Scan for the cell matching the given text and deliver its (X, Y) coordinate at center. 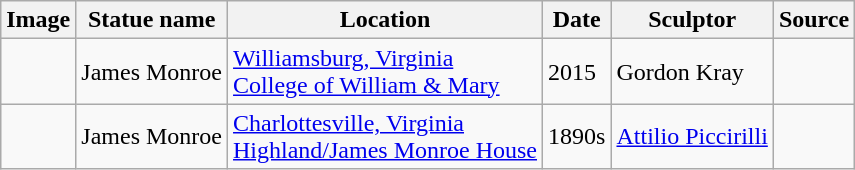
1890s (577, 136)
Source (814, 20)
Williamsburg, VirginiaCollege of William & Mary (386, 72)
Sculptor (692, 20)
Gordon Kray (692, 72)
Charlottesville, VirginiaHighland/James Monroe House (386, 136)
Image (38, 20)
Location (386, 20)
Attilio Piccirilli (692, 136)
2015 (577, 72)
Date (577, 20)
Statue name (152, 20)
